Extract the [x, y] coordinate from the center of the cell holding the provided text.  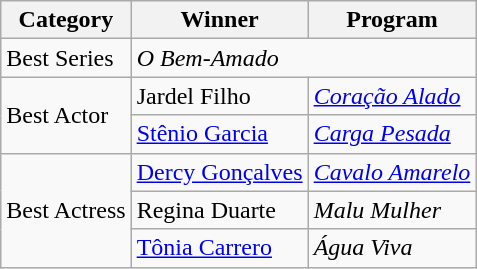
Cavalo Amarelo [392, 172]
Winner [220, 20]
Malu Mulher [392, 210]
Best Actress [66, 210]
Dercy Gonçalves [220, 172]
Best Series [66, 58]
Category [66, 20]
Jardel Filho [220, 96]
Coração Alado [392, 96]
Carga Pesada [392, 134]
Regina Duarte [220, 210]
Stênio Garcia [220, 134]
Best Actor [66, 115]
O Bem-Amado [304, 58]
Água Viva [392, 248]
Tônia Carrero [220, 248]
Program [392, 20]
